From the cell containing the given text, extract its center point as (X, Y) coordinate. 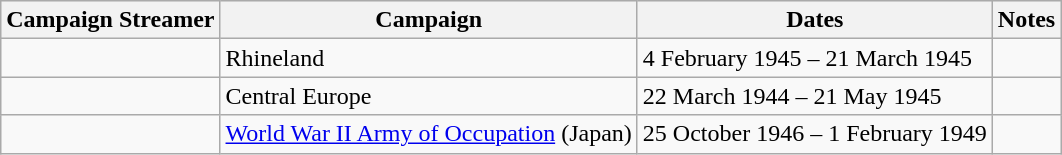
22 March 1944 – 21 May 1945 (814, 96)
Notes (1026, 20)
Central Europe (428, 96)
Rhineland (428, 58)
World War II Army of Occupation (Japan) (428, 134)
Dates (814, 20)
Campaign Streamer (110, 20)
4 February 1945 – 21 March 1945 (814, 58)
Campaign (428, 20)
25 October 1946 – 1 February 1949 (814, 134)
